Identify which cell holds the provided text, then report its (x, y) central coordinate. 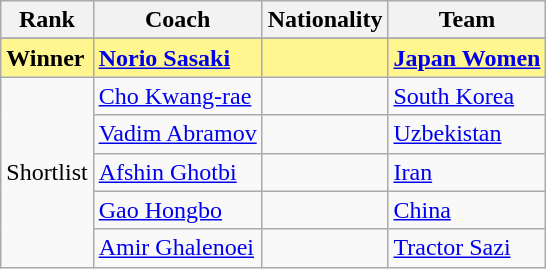
Shortlist (47, 172)
South Korea (467, 96)
Cho Kwang-rae (178, 96)
Iran (467, 172)
Japan Women (467, 58)
Winner (47, 58)
Uzbekistan (467, 134)
Afshin Ghotbi (178, 172)
Nationality (325, 20)
Team (467, 20)
Vadim Abramov (178, 134)
China (467, 210)
Amir Ghalenoei (178, 248)
Rank (47, 20)
Coach (178, 20)
Norio Sasaki (178, 58)
Tractor Sazi (467, 248)
Gao Hongbo (178, 210)
